For the text-containing cell, return its midpoint in (X, Y) coordinate format. 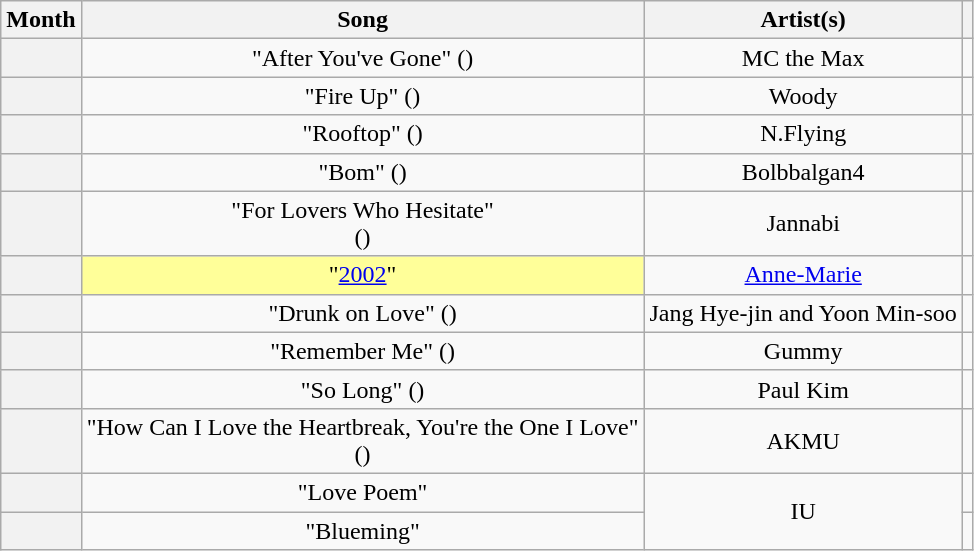
"Blueming" (362, 531)
Paul Kim (803, 389)
"After You've Gone" () (362, 58)
"So Long" () (362, 389)
AKMU (803, 440)
"Fire Up" () (362, 96)
Woody (803, 96)
"Rooftop" () (362, 134)
Gummy (803, 351)
"Drunk on Love" () (362, 313)
Anne-Marie (803, 275)
"Love Poem" (362, 492)
"2002" (362, 275)
Jang Hye-jin and Yoon Min-soo (803, 313)
Jannabi (803, 224)
Month (41, 20)
"How Can I Love the Heartbreak, You're the One I Love"() (362, 440)
IU (803, 511)
Song (362, 20)
Bolbbalgan4 (803, 172)
"Remember Me" () (362, 351)
MC the Max (803, 58)
Artist(s) (803, 20)
N.Flying (803, 134)
"Bom" () (362, 172)
"For Lovers Who Hesitate"() (362, 224)
